Locate the cell with the specified text and output its [X, Y] center coordinate. 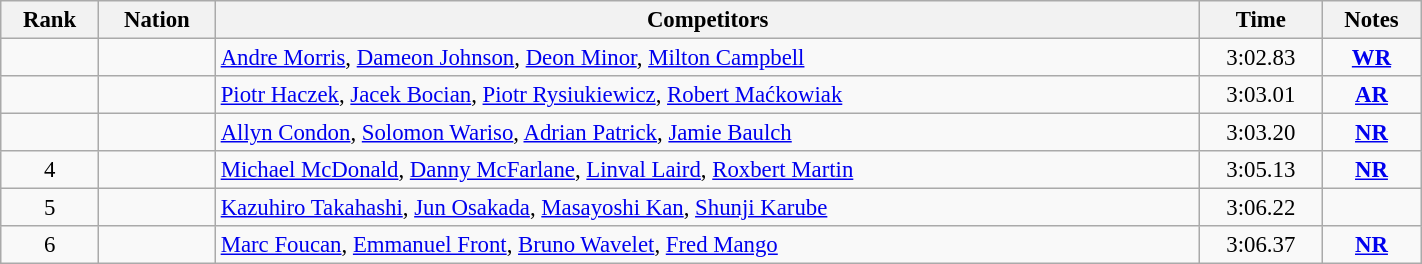
3:03.01 [1261, 95]
Michael McDonald, Danny McFarlane, Linval Laird, Roxbert Martin [708, 170]
AR [1372, 95]
Nation [156, 20]
Piotr Haczek, Jacek Bocian, Piotr Rysiukiewicz, Robert Maćkowiak [708, 95]
Competitors [708, 20]
4 [50, 170]
Allyn Condon, Solomon Wariso, Adrian Patrick, Jamie Baulch [708, 133]
3:03.20 [1261, 133]
Notes [1372, 20]
WR [1372, 58]
3:02.83 [1261, 58]
Time [1261, 20]
5 [50, 208]
3:06.37 [1261, 245]
Rank [50, 20]
Kazuhiro Takahashi, Jun Osakada, Masayoshi Kan, Shunji Karube [708, 208]
3:05.13 [1261, 170]
Marc Foucan, Emmanuel Front, Bruno Wavelet, Fred Mango [708, 245]
3:06.22 [1261, 208]
Andre Morris, Dameon Johnson, Deon Minor, Milton Campbell [708, 58]
6 [50, 245]
